Pinpoint the cell where the given text exists, returning its [X, Y] midpoint coordinate. 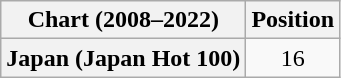
Position [293, 20]
Japan (Japan Hot 100) [124, 58]
16 [293, 58]
Chart (2008–2022) [124, 20]
